Pinpoint the cell where the given text exists, returning its (x, y) midpoint coordinate. 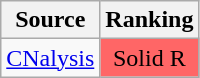
CNalysis (50, 58)
Source (50, 20)
Ranking (150, 20)
Solid R (150, 58)
